Scan for the cell matching the given text and deliver its [x, y] coordinate at center. 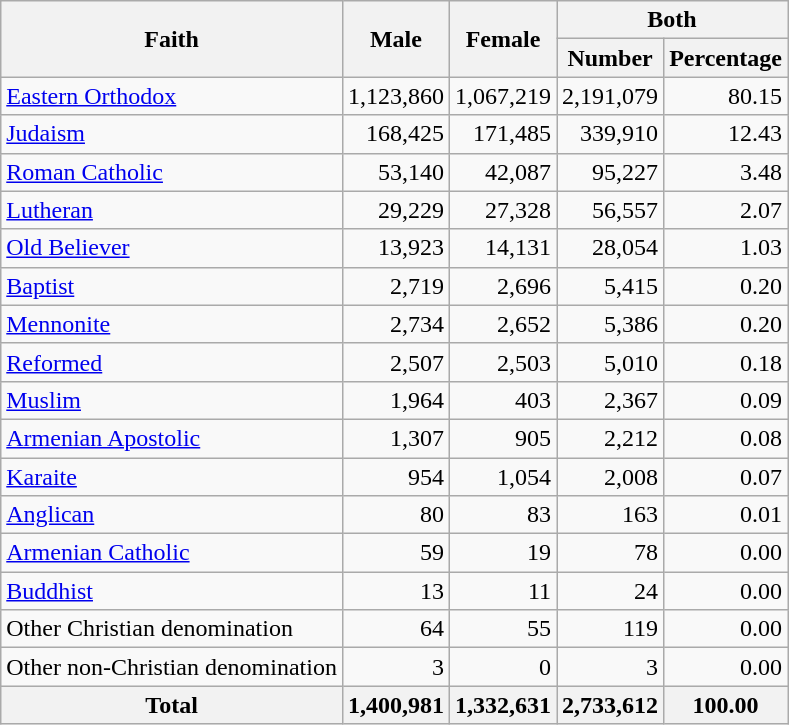
2,734 [396, 324]
56,557 [610, 210]
1,964 [396, 400]
1,123,860 [396, 96]
95,227 [610, 172]
55 [502, 629]
Both [672, 20]
2,367 [610, 400]
339,910 [610, 134]
2,503 [502, 362]
2.07 [726, 210]
Armenian Apostolic [172, 438]
28,054 [610, 248]
Male [396, 39]
Buddhist [172, 591]
0.08 [726, 438]
5,386 [610, 324]
59 [396, 553]
1,332,631 [502, 705]
Roman Catholic [172, 172]
Number [610, 58]
3.48 [726, 172]
Karaite [172, 477]
14,131 [502, 248]
1,054 [502, 477]
29,229 [396, 210]
0.07 [726, 477]
Reformed [172, 362]
19 [502, 553]
403 [502, 400]
Mennonite [172, 324]
1,307 [396, 438]
168,425 [396, 134]
1,067,219 [502, 96]
Female [502, 39]
0.09 [726, 400]
Muslim [172, 400]
Anglican [172, 515]
1,400,981 [396, 705]
11 [502, 591]
0.18 [726, 362]
Eastern Orthodox [172, 96]
64 [396, 629]
Other non-Christian denomination [172, 667]
171,485 [502, 134]
954 [396, 477]
13,923 [396, 248]
2,652 [502, 324]
5,415 [610, 286]
Old Believer [172, 248]
5,010 [610, 362]
78 [610, 553]
42,087 [502, 172]
163 [610, 515]
Percentage [726, 58]
2,696 [502, 286]
80.15 [726, 96]
Faith [172, 39]
2,507 [396, 362]
27,328 [502, 210]
83 [502, 515]
13 [396, 591]
0.01 [726, 515]
2,212 [610, 438]
119 [610, 629]
905 [502, 438]
100.00 [726, 705]
12.43 [726, 134]
Lutheran [172, 210]
Armenian Catholic [172, 553]
2,719 [396, 286]
2,191,079 [610, 96]
2,733,612 [610, 705]
2,008 [610, 477]
24 [610, 591]
0 [502, 667]
80 [396, 515]
Judaism [172, 134]
Baptist [172, 286]
1.03 [726, 248]
53,140 [396, 172]
Total [172, 705]
Other Christian denomination [172, 629]
